Determine the (x, y) coordinate at the center of the cell enclosing the given text.  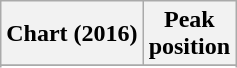
Peak position (189, 34)
Chart (2016) (72, 34)
